For the text-containing cell, return its midpoint in (X, Y) coordinate format. 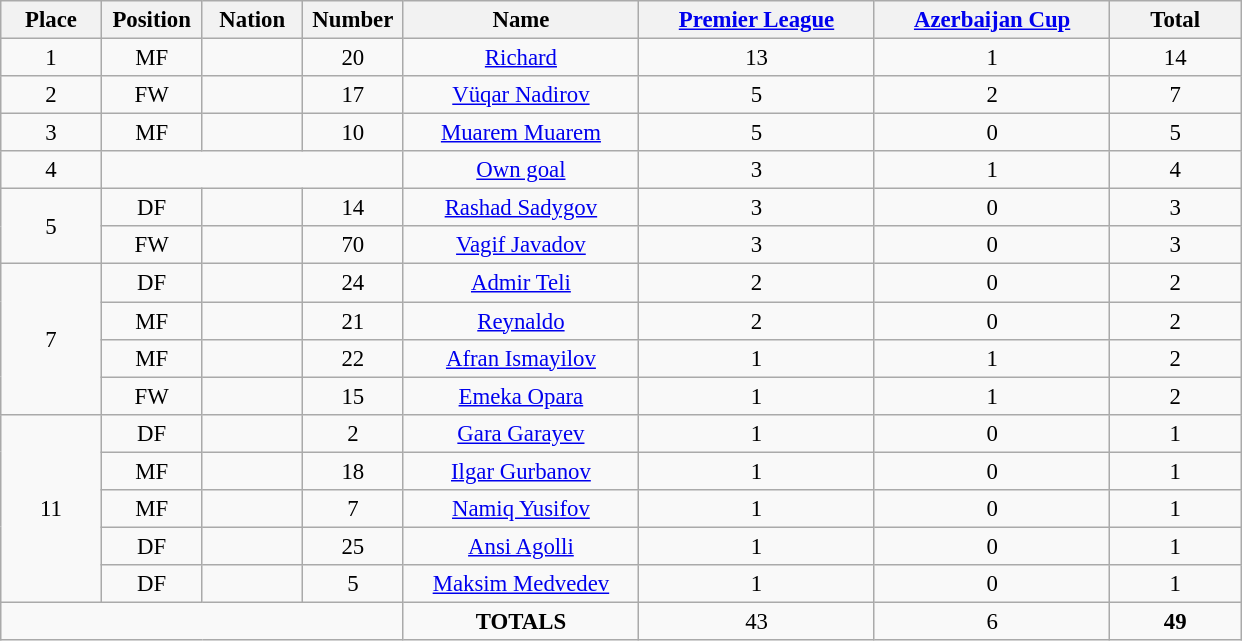
18 (354, 471)
6 (992, 621)
20 (354, 58)
Place (52, 20)
Reynaldo (521, 321)
Richard (521, 58)
43 (757, 621)
21 (354, 321)
Own goal (521, 170)
Vagif Javadov (521, 245)
17 (354, 95)
Muarem Muarem (521, 133)
Ansi Agolli (521, 546)
Admir Teli (521, 283)
Vüqar Nadirov (521, 95)
Maksim Medvedev (521, 584)
49 (1176, 621)
Total (1176, 20)
11 (52, 508)
Azerbaijan Cup (992, 20)
24 (354, 283)
Nation (252, 20)
15 (354, 396)
13 (757, 58)
22 (354, 358)
Premier League (757, 20)
Emeka Opara (521, 396)
Ilgar Gurbanov (521, 471)
Namiq Yusifov (521, 509)
Number (354, 20)
Position (152, 20)
25 (354, 546)
10 (354, 133)
Name (521, 20)
Afran Ismayilov (521, 358)
70 (354, 245)
TOTALS (521, 621)
Rashad Sadygov (521, 208)
Gara Garayev (521, 433)
